Identify which cell holds the provided text, then report its [x, y] central coordinate. 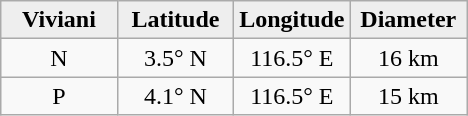
P [59, 96]
N [59, 58]
Diameter [408, 20]
Viviani [59, 20]
15 km [408, 96]
3.5° N [175, 58]
Latitude [175, 20]
Longitude [292, 20]
16 km [408, 58]
4.1° N [175, 96]
